Detect which cell encompasses the target text, then output its [x, y] center coordinate. 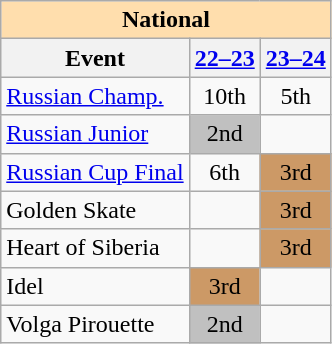
National [166, 20]
23–24 [296, 58]
10th [224, 96]
Golden Skate [95, 210]
Russian Cup Final [95, 172]
Russian Champ. [95, 96]
Idel [95, 286]
22–23 [224, 58]
Volga Pirouette [95, 324]
Heart of Siberia [95, 248]
Russian Junior [95, 134]
5th [296, 96]
Event [95, 58]
6th [224, 172]
